Scan for the cell matching the given text and deliver its (x, y) coordinate at center. 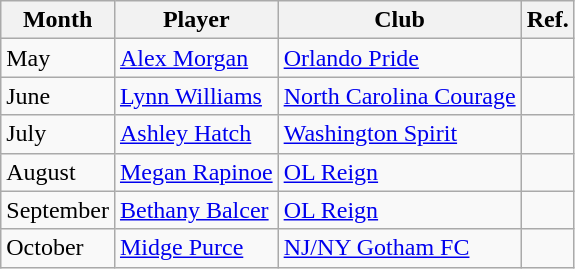
Midge Purce (196, 248)
Bethany Balcer (196, 210)
Ashley Hatch (196, 134)
Orlando Pride (400, 58)
May (58, 58)
Month (58, 20)
Washington Spirit (400, 134)
Lynn Williams (196, 96)
Ref. (548, 20)
August (58, 172)
July (58, 134)
Club (400, 20)
North Carolina Courage (400, 96)
NJ/NY Gotham FC (400, 248)
Alex Morgan (196, 58)
October (58, 248)
Player (196, 20)
Megan Rapinoe (196, 172)
September (58, 210)
June (58, 96)
